Return [X, Y] of the center of cell containing provided text 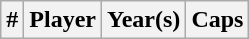
Player [63, 20]
Caps [218, 20]
Year(s) [144, 20]
# [12, 20]
